Search for the cell housing the specified text and yield its [x, y] center coordinate. 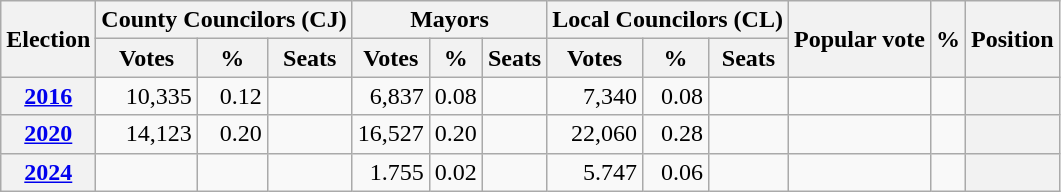
10,335 [147, 96]
7,340 [595, 96]
Election [48, 39]
2016 [48, 96]
Position [1013, 39]
2020 [48, 134]
0.12 [232, 96]
0.06 [675, 172]
Local Councilors (CL) [668, 20]
5.747 [595, 172]
14,123 [147, 134]
1.755 [390, 172]
2024 [48, 172]
County Councilors (CJ) [224, 20]
0.28 [675, 134]
Popular vote [859, 39]
Mayors [450, 20]
16,527 [390, 134]
22,060 [595, 134]
6,837 [390, 96]
0.02 [456, 172]
